Scan for the cell matching the given text and deliver its [x, y] coordinate at center. 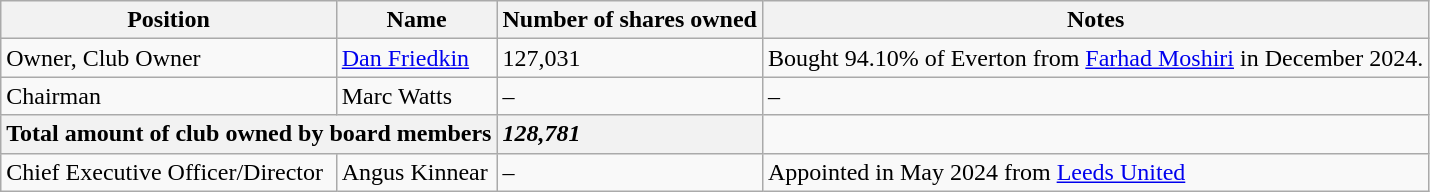
Number of shares owned [630, 20]
Appointed in May 2024 from Leeds United [1095, 172]
Chairman [168, 96]
127,031 [630, 58]
Name [416, 20]
Bought 94.10% of Everton from Farhad Moshiri in December 2024. [1095, 58]
Chief Executive Officer/Director [168, 172]
Angus Kinnear [416, 172]
Marc Watts [416, 96]
Notes [1095, 20]
Position [168, 20]
Owner, Club Owner [168, 58]
128,781 [630, 134]
Total amount of club owned by board members [249, 134]
Dan Friedkin [416, 58]
